Scan for the cell matching the given text and deliver its (x, y) coordinate at center. 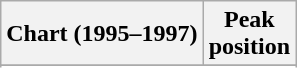
Peakposition (249, 34)
Chart (1995–1997) (102, 34)
